Provide the [X, Y] coordinate of the cell's center where the given text is located.  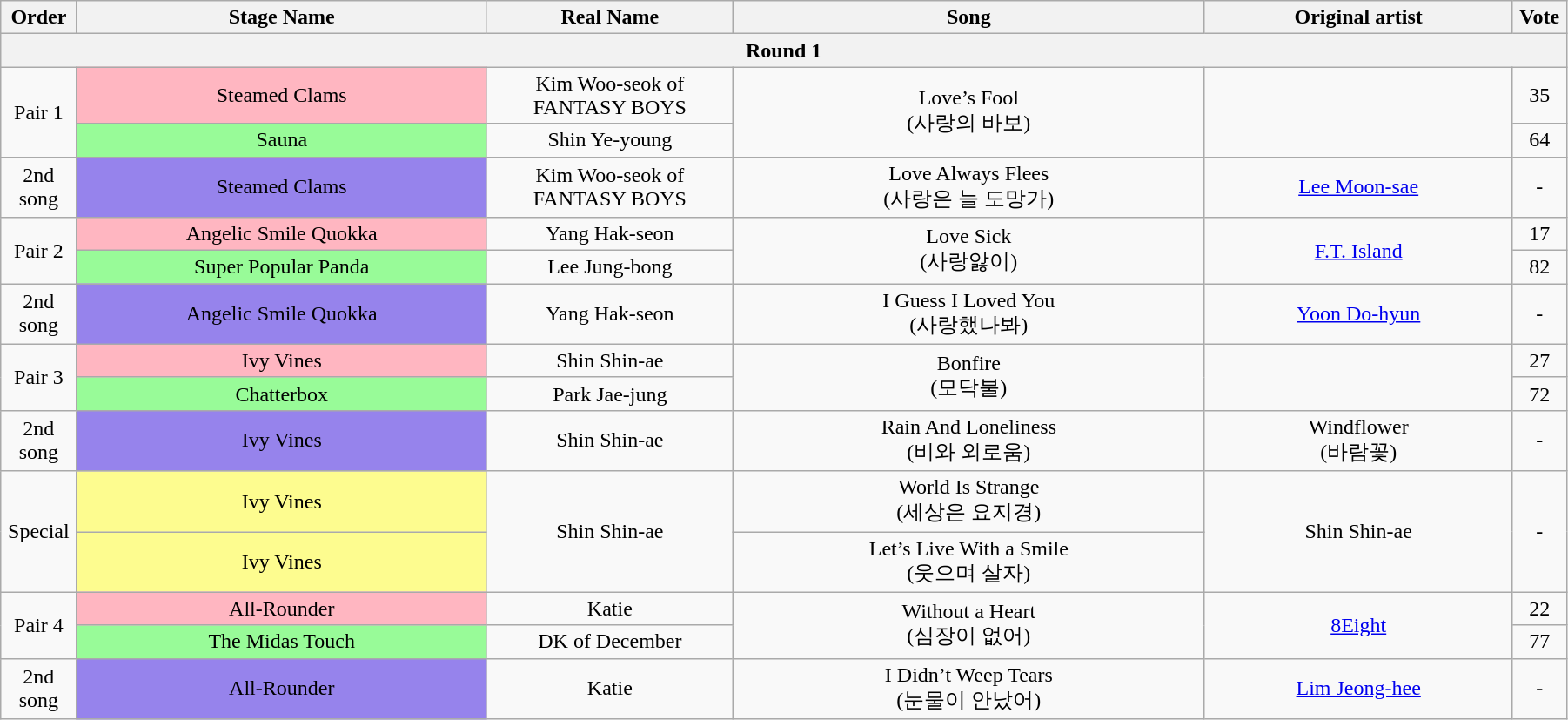
77 [1539, 642]
Lim Jeong-hee [1358, 689]
World Is Strange(세상은 요지경) [968, 501]
Lee Jung-bong [609, 267]
27 [1539, 360]
35 [1539, 96]
Without a Heart(심장이 없어) [968, 625]
The Midas Touch [282, 642]
Yoon Do-hyun [1358, 314]
Love’s Fool(사랑의 바보) [968, 111]
Love Always Flees(사랑은 늘 도망가) [968, 187]
Pair 2 [38, 251]
Pair 1 [38, 111]
Original artist [1358, 17]
17 [1539, 234]
Special [38, 531]
Love Sick(사랑앓이) [968, 251]
72 [1539, 394]
Park Jae-jung [609, 394]
8Eight [1358, 625]
Stage Name [282, 17]
Song [968, 17]
Shin Ye-young [609, 140]
Order [38, 17]
Sauna [282, 140]
Vote [1539, 17]
64 [1539, 140]
Rain And Loneliness(비와 외로움) [968, 441]
Pair 4 [38, 625]
I Guess I Loved You(사랑했나봐) [968, 314]
82 [1539, 267]
I Didn’t Weep Tears(눈물이 안났어) [968, 689]
Chatterbox [282, 394]
Lee Moon-sae [1358, 187]
DK of December [609, 642]
F.T. Island [1358, 251]
Real Name [609, 17]
22 [1539, 609]
Pair 3 [38, 377]
Super Popular Panda [282, 267]
Bonfire(모닥불) [968, 377]
Windflower(바람꽃) [1358, 441]
Round 1 [784, 50]
Let’s Live With a Smile(웃으며 살자) [968, 562]
